Detect which cell encompasses the target text, then output its [x, y] center coordinate. 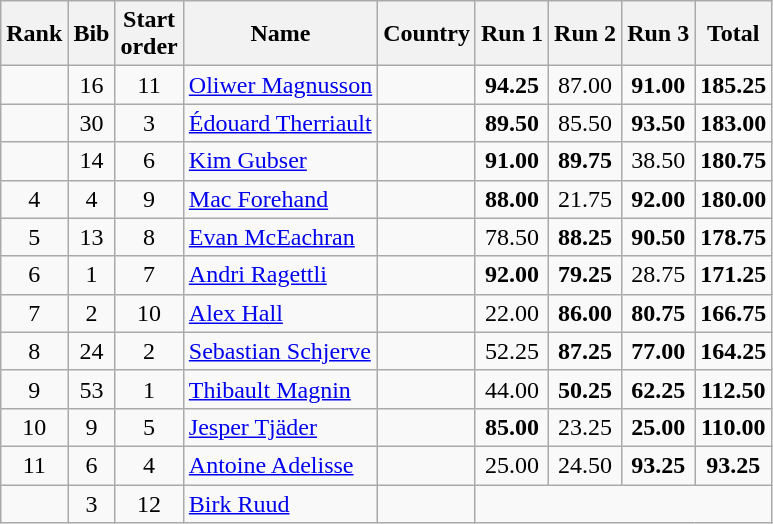
87.25 [586, 351]
79.25 [586, 275]
28.75 [658, 275]
Kim Gubser [280, 161]
88.00 [512, 199]
Total [734, 34]
30 [92, 123]
89.50 [512, 123]
Run 3 [658, 34]
180.00 [734, 199]
14 [92, 161]
24 [92, 351]
88.25 [586, 237]
164.25 [734, 351]
78.50 [512, 237]
93.50 [658, 123]
80.75 [658, 313]
21.75 [586, 199]
185.25 [734, 85]
Evan McEachran [280, 237]
44.00 [512, 389]
12 [149, 503]
53 [92, 389]
94.25 [512, 85]
Run 2 [586, 34]
Antoine Adelisse [280, 465]
87.00 [586, 85]
Run 1 [512, 34]
183.00 [734, 123]
24.50 [586, 465]
38.50 [658, 161]
178.75 [734, 237]
112.50 [734, 389]
Sebastian Schjerve [280, 351]
85.50 [586, 123]
89.75 [586, 161]
22.00 [512, 313]
Mac Forehand [280, 199]
86.00 [586, 313]
110.00 [734, 427]
77.00 [658, 351]
Alex Hall [280, 313]
Rank [34, 34]
Andri Ragettli [280, 275]
Name [280, 34]
180.75 [734, 161]
166.75 [734, 313]
52.25 [512, 351]
Bib [92, 34]
85.00 [512, 427]
13 [92, 237]
Country [427, 34]
Thibault Magnin [280, 389]
16 [92, 85]
Oliwer Magnusson [280, 85]
Birk Ruud [280, 503]
Édouard Therriault [280, 123]
171.25 [734, 275]
23.25 [586, 427]
Jesper Tjäder [280, 427]
62.25 [658, 389]
50.25 [586, 389]
Startorder [149, 34]
90.50 [658, 237]
